Determine the [x, y] coordinate at the center of the cell enclosing the given text.  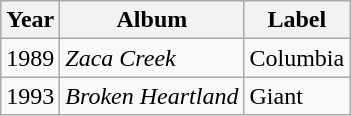
Year [30, 20]
1993 [30, 96]
Label [297, 20]
Album [152, 20]
Columbia [297, 58]
Zaca Creek [152, 58]
1989 [30, 58]
Giant [297, 96]
Broken Heartland [152, 96]
